Detect which cell encompasses the target text, then output its [X, Y] center coordinate. 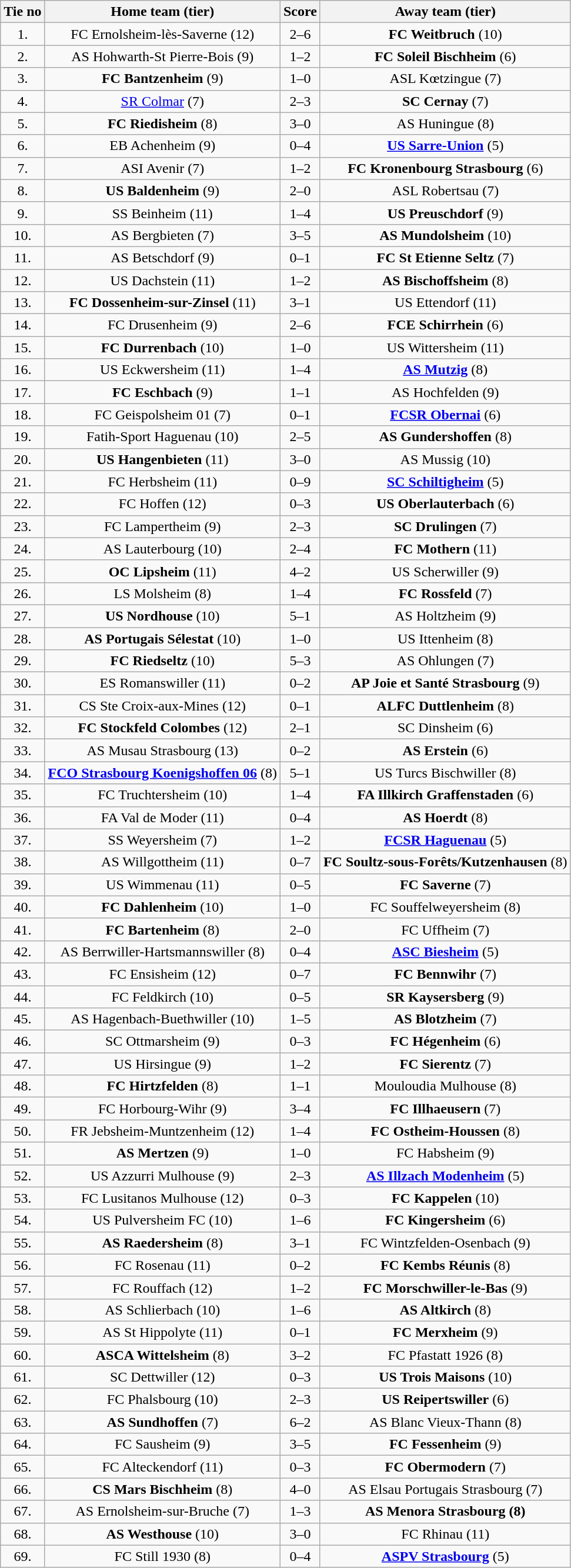
13. [22, 303]
48. [22, 1086]
2–4 [300, 549]
67. [22, 1512]
50. [22, 1131]
FC Bantzenheim (9) [162, 79]
18. [22, 415]
24. [22, 549]
66. [22, 1489]
ASPV Strasbourg (5) [445, 1556]
57. [22, 1287]
FC Hégenheim (6) [445, 1042]
3–2 [300, 1355]
FC Bartenheim (8) [162, 929]
7. [22, 168]
ASI Avenir (7) [162, 168]
FC Still 1930 (8) [162, 1556]
FCSR Haguenau (5) [445, 840]
6–2 [300, 1422]
FCO Strasbourg Koenigshoffen 06 (8) [162, 773]
CS Ste Croix-aux-Mines (12) [162, 706]
4–0 [300, 1489]
AS Holtzheim (9) [445, 616]
AS Hagenbach-Buethwiller (10) [162, 1019]
1–3 [300, 1512]
FC Sierentz (7) [445, 1064]
39. [22, 885]
FC Soleil Bischheim (6) [445, 56]
SC Dettwiller (12) [162, 1377]
AS Hohwarth-St Pierre-Bois (9) [162, 56]
42. [22, 952]
FCSR Obernai (6) [445, 415]
29. [22, 661]
SC Ottmarsheim (9) [162, 1042]
US Trois Maisons (10) [445, 1377]
US Oberlauterbach (6) [445, 504]
FC Hoffen (12) [162, 504]
34. [22, 773]
US Wimmenau (11) [162, 885]
68. [22, 1534]
FC Obermodern (7) [445, 1467]
FA Illkirch Graffenstaden (6) [445, 795]
AS Elsau Portugais Strasbourg (7) [445, 1489]
SS Weyersheim (7) [162, 840]
FC Habsheim (9) [445, 1153]
FC Morschwiller-le-Bas (9) [445, 1287]
35. [22, 795]
SC Schiltigheim (5) [445, 482]
10. [22, 235]
ASL Kœtzingue (7) [445, 79]
FC Illhaeusern (7) [445, 1109]
FC Kembs Réunis (8) [445, 1265]
2–5 [300, 437]
55. [22, 1243]
FC Riedisheim (8) [162, 124]
3–4 [300, 1109]
AS Raedersheim (8) [162, 1243]
Home team (tier) [162, 12]
AS Hoerdt (8) [445, 818]
ASC Biesheim (5) [445, 952]
20. [22, 459]
FC Riedseltz (10) [162, 661]
FC Rhinau (11) [445, 1534]
US Nordhouse (10) [162, 616]
69. [22, 1556]
52. [22, 1176]
US Pulversheim FC (10) [162, 1220]
59. [22, 1332]
AS Ernolsheim-sur-Bruche (7) [162, 1512]
FC Geispolsheim 01 (7) [162, 415]
ALFC Duttlenheim (8) [445, 706]
AS Bergbieten (7) [162, 235]
60. [22, 1355]
FC Phalsbourg (10) [162, 1400]
FC Durrenbach (10) [162, 348]
LS Molsheim (8) [162, 593]
FC Fessenheim (9) [445, 1444]
FC Saverne (7) [445, 885]
21. [22, 482]
FC Ensisheim (12) [162, 974]
AS Illzach Modenheim (5) [445, 1176]
23. [22, 526]
US Eckwersheim (11) [162, 370]
FC Souffelweyersheim (8) [445, 907]
30. [22, 683]
25. [22, 571]
53. [22, 1198]
US Azzurri Mulhouse (9) [162, 1176]
47. [22, 1064]
46. [22, 1042]
FC Lampertheim (9) [162, 526]
12. [22, 281]
FC Sausheim (9) [162, 1444]
AS Betschdorf (9) [162, 258]
AS Mutzig (8) [445, 370]
US Wittersheim (11) [445, 348]
43. [22, 974]
US Baldenheim (9) [162, 191]
3. [22, 79]
32. [22, 728]
FC Pfastatt 1926 (8) [445, 1355]
27. [22, 616]
11. [22, 258]
22. [22, 504]
65. [22, 1467]
OC Lipsheim (11) [162, 571]
FC Dahlenheim (10) [162, 907]
FCE Schirrhein (6) [445, 325]
US Ettendorf (11) [445, 303]
SR Kaysersberg (9) [445, 997]
AS Sundhoffen (7) [162, 1422]
62. [22, 1400]
37. [22, 840]
FC Drusenheim (9) [162, 325]
FC Weitbruch (10) [445, 34]
Tie no [22, 12]
FC Wintzfelden-Osenbach (9) [445, 1243]
45. [22, 1019]
US Reipertswiller (6) [445, 1400]
AS Schlierbach (10) [162, 1310]
38. [22, 862]
FC Rouffach (12) [162, 1287]
Score [300, 12]
FC Soultz-sous-Forêts/Kutzenhausen (8) [445, 862]
FC Truchtersheim (10) [162, 795]
16. [22, 370]
14. [22, 325]
AS Huningue (8) [445, 124]
AP Joie et Santé Strasbourg (9) [445, 683]
SC Drulingen (7) [445, 526]
CS Mars Bischheim (8) [162, 1489]
AS Mertzen (9) [162, 1153]
AS Blotzheim (7) [445, 1019]
AS Portugais Sélestat (10) [162, 638]
FC Eschbach (9) [162, 392]
31. [22, 706]
US Dachstein (11) [162, 281]
54. [22, 1220]
FC Stockfeld Colombes (12) [162, 728]
SC Dinsheim (6) [445, 728]
FA Val de Moder (11) [162, 818]
AS Westhouse (10) [162, 1534]
Away team (tier) [445, 12]
FC Feldkirch (10) [162, 997]
AS Mundolsheim (10) [445, 235]
AS Mussig (10) [445, 459]
FC Alteckendorf (11) [162, 1467]
36. [22, 818]
US Sarre-Union (5) [445, 146]
33. [22, 750]
FC Ernolsheim-lès-Saverne (12) [162, 34]
19. [22, 437]
6. [22, 146]
AS Altkirch (8) [445, 1310]
ES Romanswiller (11) [162, 683]
AS Menora Strasbourg (8) [445, 1512]
SS Beinheim (11) [162, 213]
4. [22, 101]
FC Rossfeld (7) [445, 593]
US Hirsingue (9) [162, 1064]
0–9 [300, 482]
FC Lusitanos Mulhouse (12) [162, 1198]
AS Lauterbourg (10) [162, 549]
64. [22, 1444]
15. [22, 348]
FC Dossenheim-sur-Zinsel (11) [162, 303]
4–2 [300, 571]
FC Ostheim-Houssen (8) [445, 1131]
FC Kronenbourg Strasbourg (6) [445, 168]
AS Ohlungen (7) [445, 661]
FC Hirtzfelden (8) [162, 1086]
FC Rosenau (11) [162, 1265]
44. [22, 997]
FC Kappelen (10) [445, 1198]
28. [22, 638]
58. [22, 1310]
2. [22, 56]
5. [22, 124]
AS Willgottheim (11) [162, 862]
US Preuschdorf (9) [445, 213]
Fatih-Sport Haguenau (10) [162, 437]
AS Blanc Vieux-Thann (8) [445, 1422]
17. [22, 392]
AS Berrwiller-Hartsmannswiller (8) [162, 952]
26. [22, 593]
US Ittenheim (8) [445, 638]
ASCA Wittelsheim (8) [162, 1355]
FC St Etienne Seltz (7) [445, 258]
5–3 [300, 661]
FC Herbsheim (11) [162, 482]
1. [22, 34]
AS Gundershoffen (8) [445, 437]
FC Merxheim (9) [445, 1332]
40. [22, 907]
ASL Robertsau (7) [445, 191]
61. [22, 1377]
AS Bischoffsheim (8) [445, 281]
EB Achenheim (9) [162, 146]
41. [22, 929]
56. [22, 1265]
AS Musau Strasbourg (13) [162, 750]
49. [22, 1109]
FC Horbourg-Wihr (9) [162, 1109]
AS St Hippolyte (11) [162, 1332]
FC Kingersheim (6) [445, 1220]
Mouloudia Mulhouse (8) [445, 1086]
AS Erstein (6) [445, 750]
8. [22, 191]
US Hangenbieten (11) [162, 459]
US Scherwiller (9) [445, 571]
AS Hochfelden (9) [445, 392]
SC Cernay (7) [445, 101]
SR Colmar (7) [162, 101]
2–1 [300, 728]
FC Bennwihr (7) [445, 974]
9. [22, 213]
1–5 [300, 1019]
51. [22, 1153]
63. [22, 1422]
FC Mothern (11) [445, 549]
FR Jebsheim-Muntzenheim (12) [162, 1131]
FC Uffheim (7) [445, 929]
US Turcs Bischwiller (8) [445, 773]
